Identify which cell holds the provided text, then report its (x, y) central coordinate. 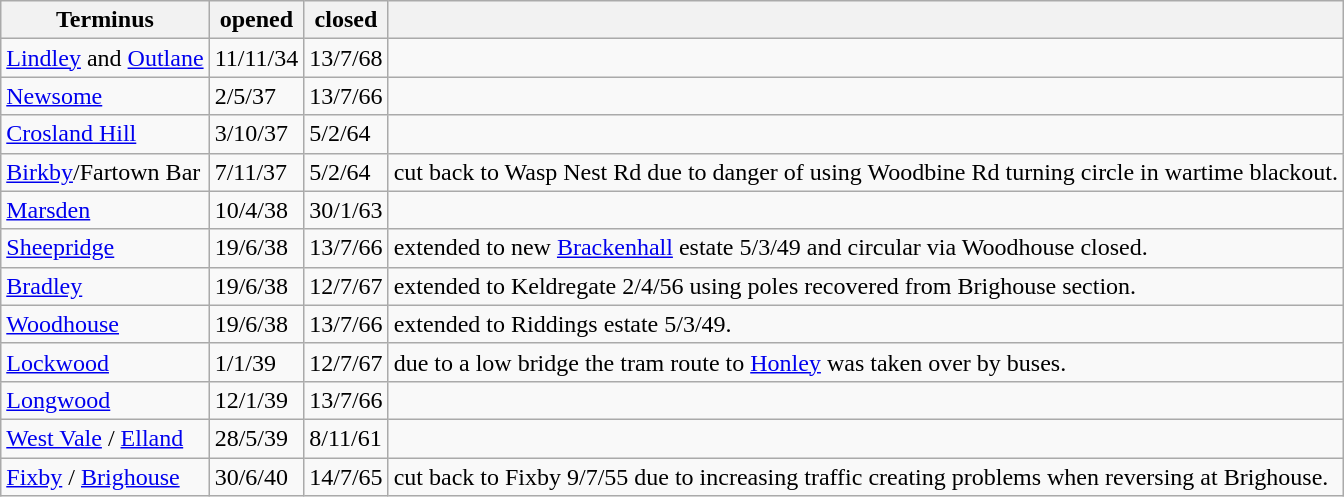
Bradley (105, 286)
West Vale / Elland (105, 438)
extended to new Brackenhall estate 5/3/49 and circular via Woodhouse closed. (866, 248)
Fixby / Brighouse (105, 477)
Woodhouse (105, 324)
Lockwood (105, 362)
due to a low bridge the tram route to Honley was taken over by buses. (866, 362)
Marsden (105, 210)
12/1/39 (256, 400)
Lindley and Outlane (105, 58)
extended to Keldregate 2/4/56 using poles recovered from Brighouse section. (866, 286)
3/10/37 (256, 134)
14/7/65 (346, 477)
Terminus (105, 20)
1/1/39 (256, 362)
closed (346, 20)
extended to Riddings estate 5/3/49. (866, 324)
7/11/37 (256, 172)
opened (256, 20)
Sheepridge (105, 248)
Crosland Hill (105, 134)
28/5/39 (256, 438)
cut back to Wasp Nest Rd due to danger of using Woodbine Rd turning circle in wartime blackout. (866, 172)
10/4/38 (256, 210)
11/11/34 (256, 58)
8/11/61 (346, 438)
Longwood (105, 400)
cut back to Fixby 9/7/55 due to increasing traffic creating problems when reversing at Brighouse. (866, 477)
2/5/37 (256, 96)
Birkby/Fartown Bar (105, 172)
30/6/40 (256, 477)
30/1/63 (346, 210)
13/7/68 (346, 58)
Newsome (105, 96)
